Find where the given text appears and provide that cell's center as (x, y) coordinate. 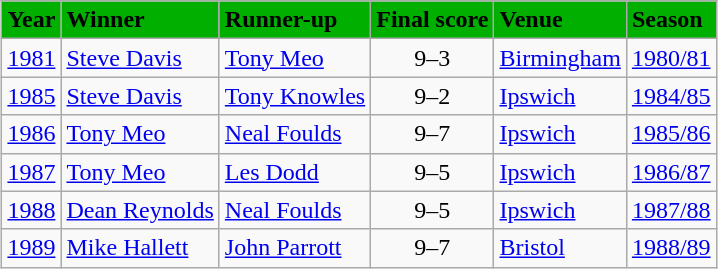
Les Dodd (294, 172)
Venue (560, 20)
Final score (432, 20)
John Parrott (294, 248)
Birmingham (560, 58)
1989 (32, 248)
1987 (32, 172)
9–2 (432, 96)
1981 (32, 58)
1980/81 (671, 58)
Dean Reynolds (140, 210)
Bristol (560, 248)
1985/86 (671, 134)
1985 (32, 96)
1986 (32, 134)
1984/85 (671, 96)
1988/89 (671, 248)
Year (32, 20)
1987/88 (671, 210)
Mike Hallett (140, 248)
Runner-up (294, 20)
1986/87 (671, 172)
9–3 (432, 58)
1988 (32, 210)
Winner (140, 20)
Tony Knowles (294, 96)
Season (671, 20)
